Search for the cell housing the specified text and yield its (x, y) center coordinate. 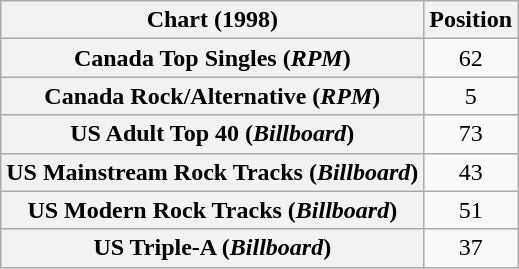
51 (471, 210)
37 (471, 248)
Canada Rock/Alternative (RPM) (212, 96)
62 (471, 58)
Chart (1998) (212, 20)
Canada Top Singles (RPM) (212, 58)
Position (471, 20)
43 (471, 172)
73 (471, 134)
US Modern Rock Tracks (Billboard) (212, 210)
US Adult Top 40 (Billboard) (212, 134)
5 (471, 96)
US Mainstream Rock Tracks (Billboard) (212, 172)
US Triple-A (Billboard) (212, 248)
